Scan for the cell matching the given text and deliver its [x, y] coordinate at center. 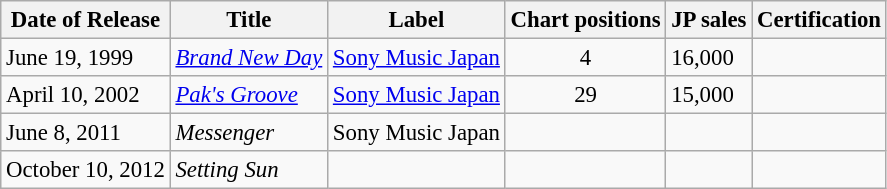
Brand New Day [248, 58]
4 [586, 58]
Certification [820, 20]
Pak's Groove [248, 95]
Label [417, 20]
October 10, 2012 [86, 170]
Title [248, 20]
Messenger [248, 133]
Chart positions [586, 20]
April 10, 2002 [86, 95]
29 [586, 95]
JP sales [709, 20]
16,000 [709, 58]
Date of Release [86, 20]
June 8, 2011 [86, 133]
June 19, 1999 [86, 58]
Setting Sun [248, 170]
15,000 [709, 95]
